Return the (X, Y) coordinate for the center point of the cell that contains the specified text.  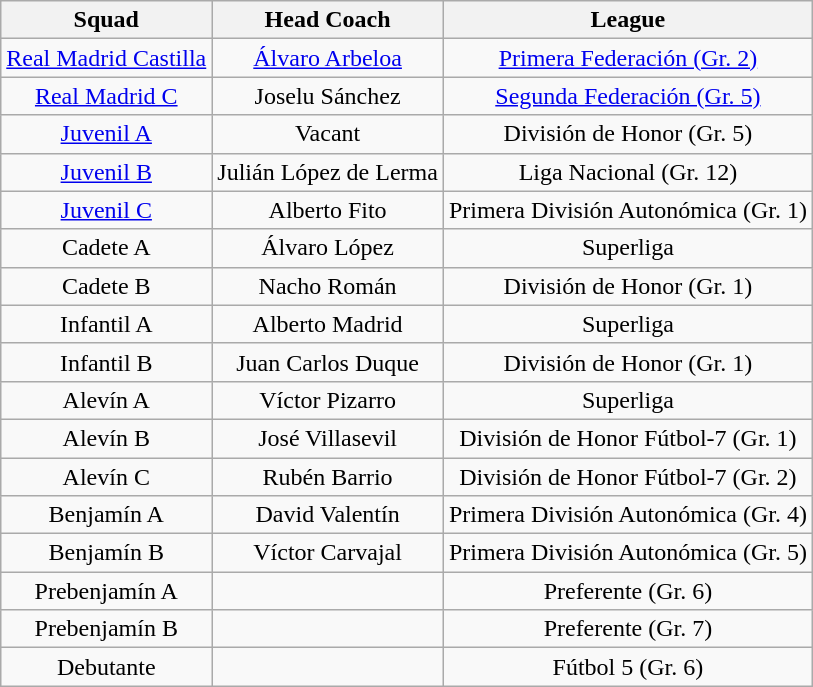
Juvenil C (106, 210)
Alevín C (106, 477)
Prebenjamín B (106, 629)
David Valentín (328, 515)
Alberto Fito (328, 210)
Juvenil B (106, 172)
Cadete A (106, 248)
Fútbol 5 (Gr. 6) (628, 667)
Alevín A (106, 400)
Head Coach (328, 20)
Alevín B (106, 438)
Primera División Autonómica (Gr. 4) (628, 515)
Infantil B (106, 362)
League (628, 20)
División de Honor Fútbol-7 (Gr. 2) (628, 477)
Víctor Carvajal (328, 553)
Julián López de Lerma (328, 172)
Juvenil A (106, 134)
Álvaro Arbeloa (328, 58)
Preferente (Gr. 7) (628, 629)
Benjamín B (106, 553)
Real Madrid Castilla (106, 58)
José Villasevil (328, 438)
Prebenjamín A (106, 591)
Rubén Barrio (328, 477)
Vacant (328, 134)
Víctor Pizarro (328, 400)
Preferente (Gr. 6) (628, 591)
Joselu Sánchez (328, 96)
División de Honor Fútbol-7 (Gr. 1) (628, 438)
Squad (106, 20)
Benjamín A (106, 515)
Real Madrid C (106, 96)
Primera División Autonómica (Gr. 5) (628, 553)
Juan Carlos Duque (328, 362)
Cadete B (106, 286)
Nacho Román (328, 286)
Primera División Autonómica (Gr. 1) (628, 210)
División de Honor (Gr. 5) (628, 134)
Álvaro López (328, 248)
Infantil A (106, 324)
Segunda Federación (Gr. 5) (628, 96)
Debutante (106, 667)
Alberto Madrid (328, 324)
Liga Nacional (Gr. 12) (628, 172)
Primera Federación (Gr. 2) (628, 58)
